Output the (x, y) coordinate of the center of the cell containing the given text.  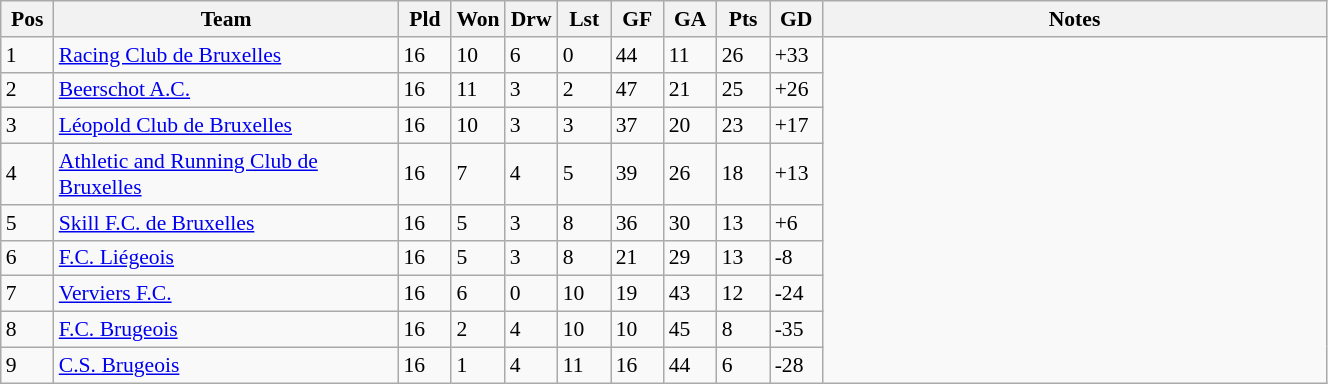
-8 (796, 258)
25 (744, 90)
29 (690, 258)
Lst (584, 19)
Team (226, 19)
Won (478, 19)
Pld (424, 19)
43 (690, 294)
F.C. Liégeois (226, 258)
Pts (744, 19)
36 (638, 223)
Notes (1075, 19)
18 (744, 174)
12 (744, 294)
Pos (28, 19)
-28 (796, 365)
F.C. Brugeois (226, 330)
30 (690, 223)
C.S. Brugeois (226, 365)
GF (638, 19)
Racing Club de Bruxelles (226, 55)
9 (28, 365)
19 (638, 294)
Skill F.C. de Bruxelles (226, 223)
-35 (796, 330)
GA (690, 19)
-24 (796, 294)
+17 (796, 126)
GD (796, 19)
47 (638, 90)
23 (744, 126)
Léopold Club de Bruxelles (226, 126)
+13 (796, 174)
+6 (796, 223)
Drw (532, 19)
Athletic and Running Club de Bruxelles (226, 174)
+33 (796, 55)
Beerschot A.C. (226, 90)
+26 (796, 90)
37 (638, 126)
45 (690, 330)
39 (638, 174)
Verviers F.C. (226, 294)
20 (690, 126)
